Extract the (X, Y) coordinate from the center of the cell holding the provided text.  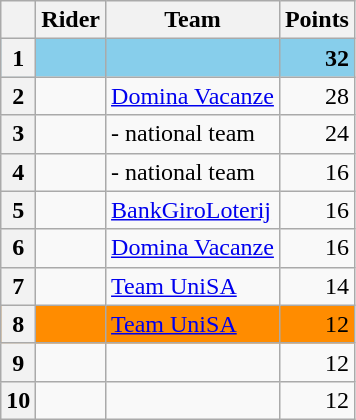
24 (316, 134)
Points (316, 20)
5 (18, 210)
Rider (71, 20)
4 (18, 172)
10 (18, 400)
32 (316, 58)
9 (18, 362)
1 (18, 58)
14 (316, 286)
3 (18, 134)
28 (316, 96)
8 (18, 324)
6 (18, 248)
BankGiroLoterij (193, 210)
Team (193, 20)
7 (18, 286)
2 (18, 96)
